Find where the given text appears and provide that cell's center as (X, Y) coordinate. 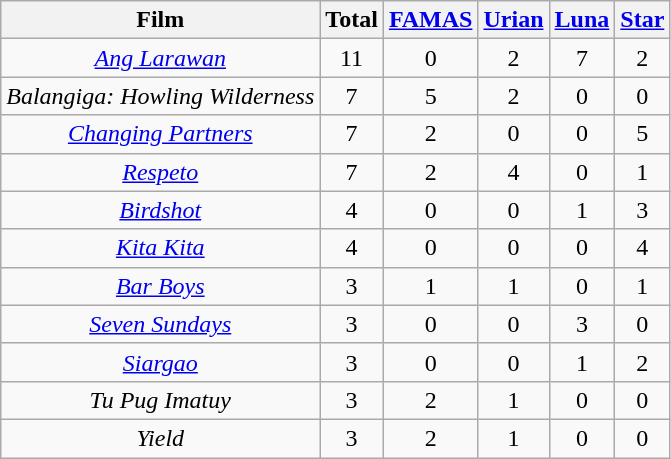
Siargao (160, 362)
Tu Pug Imatuy (160, 400)
Changing Partners (160, 134)
Kita Kita (160, 248)
Ang Larawan (160, 58)
Yield (160, 438)
Bar Boys (160, 286)
Seven Sundays (160, 324)
FAMAS (430, 20)
Star (642, 20)
Total (352, 20)
Birdshot (160, 210)
Urian (514, 20)
Luna (582, 20)
Balangiga: Howling Wilderness (160, 96)
Respeto (160, 172)
11 (352, 58)
Film (160, 20)
